Pinpoint the cell where the given text exists, returning its [x, y] midpoint coordinate. 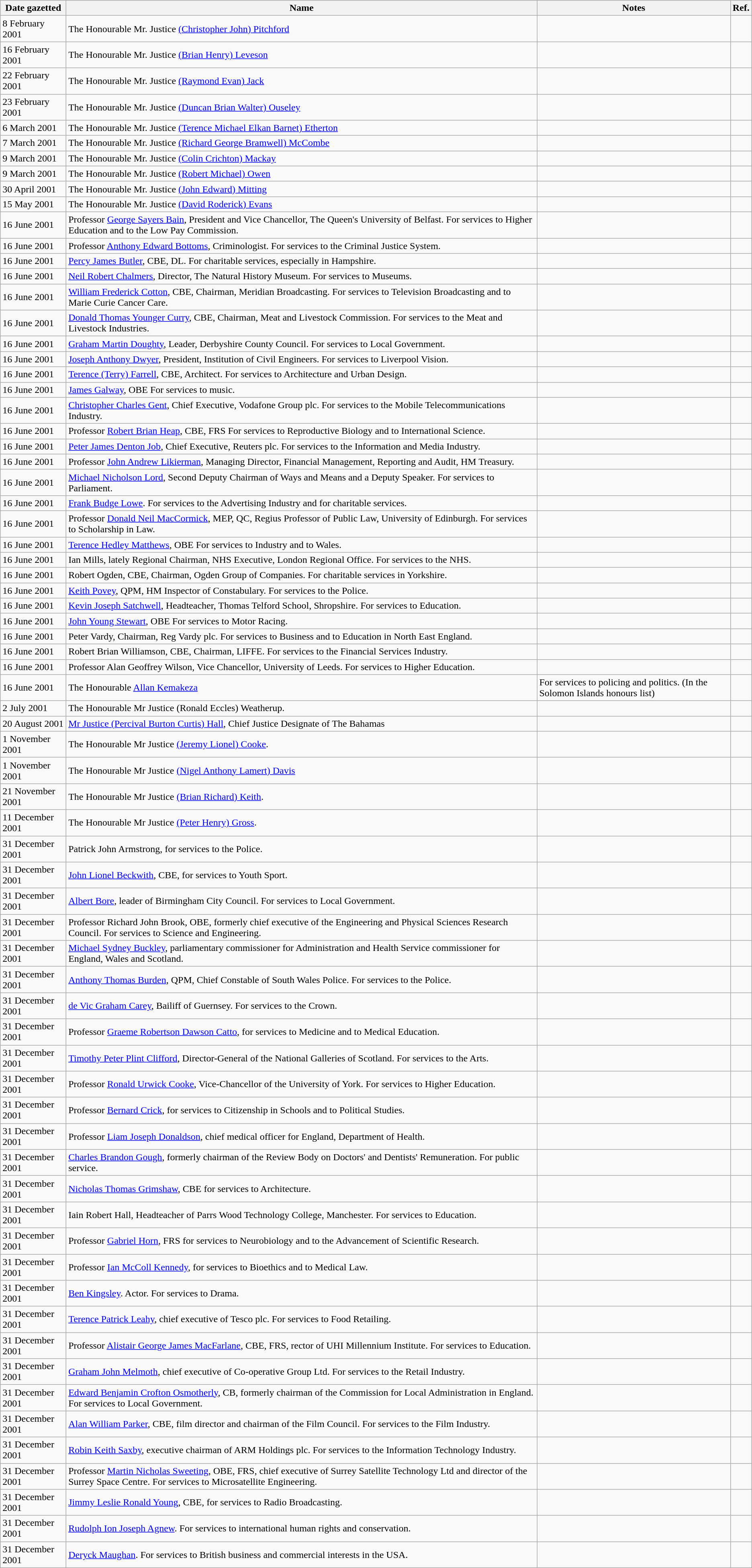
11 December 2001 [33, 823]
Terence (Terry) Farrell, CBE, Architect. For services to Architecture and Urban Design. [302, 374]
The Honourable Mr. Justice (David Roderick) Evans [302, 204]
8 February 2001 [33, 29]
Albert Bore, leader of Birmingham City Council. For services to Local Government. [302, 902]
23 February 2001 [33, 107]
The Honourable Mr. Justice (Brian Henry) Leveson [302, 55]
James Galway, OBE For services to music. [302, 390]
7 March 2001 [33, 143]
Frank Budge Lowe. For services to the Advertising Industry and for charitable services. [302, 503]
Professor Gabriel Horn, FRS for services to Neurobiology and to the Advancement of Scientific Research. [302, 1241]
The Honourable Mr Justice (Jeremy Lionel) Cooke. [302, 744]
22 February 2001 [33, 81]
For services to policing and politics. (In the Solomon Islands honours list) [634, 688]
de Vic Graham Carey, Bailiff of Guernsey. For services to the Crown. [302, 1006]
Deryck Maughan. For services to British business and commercial interests in the USA. [302, 1555]
Joseph Anthony Dwyer, President, Institution of Civil Engineers. For services to Liverpool Vision. [302, 359]
The Honourable Mr. Justice (Richard George Bramwell) McCombe [302, 143]
Professor Alistair George James MacFarlane, CBE, FRS, rector of UHI Millennium Institute. For services to Education. [302, 1346]
Kevin Joseph Satchwell, Headteacher, Thomas Telford School, Shropshire. For services to Education. [302, 606]
Robin Keith Saxby, executive chairman of ARM Holdings plc. For services to the Information Technology Industry. [302, 1450]
Neil Robert Chalmers, Director, The Natural History Museum. For services to Museums. [302, 276]
2 July 2001 [33, 708]
Professor Donald Neil MacCormick, MEP, QC, Regius Professor of Public Law, University of Edinburgh. For services to Scholarship in Law. [302, 524]
Donald Thomas Younger Curry, CBE, Chairman, Meat and Livestock Commission. For services to the Meat and Livestock Industries. [302, 323]
The Honourable Mr Justice (Ronald Eccles) Weatherup. [302, 708]
Name [302, 8]
21 November 2001 [33, 796]
Graham John Melmoth, chief executive of Co-operative Group Ltd. For services to the Retail Industry. [302, 1372]
Professor Ronald Urwick Cooke, Vice-Chancellor of the University of York. For services to Higher Education. [302, 1084]
Michael Sydney Buckley, parliamentary commissioner for Administration and Health Service commissioner for England, Wales and Scotland. [302, 954]
The Honourable Mr Justice (Nigel Anthony Lamert) Davis [302, 771]
Edward Benjamin Crofton Osmotherly, CB, formerly chairman of the Commission for Local Administration in England. For services to Local Government. [302, 1398]
The Honourable Mr. Justice (Robert Michael) Owen [302, 174]
Percy James Butler, CBE, DL. For charitable services, especially in Hampshire. [302, 261]
16 February 2001 [33, 55]
The Honourable Mr. Justice (Terence Michael Elkan Barnet) Etherton [302, 128]
Professor Ian McColl Kennedy, for services to Bioethics and to Medical Law. [302, 1267]
Jimmy Leslie Ronald Young, CBE, for services to Radio Broadcasting. [302, 1503]
Nicholas Thomas Grimshaw, CBE for services to Architecture. [302, 1188]
The Honourable Allan Kemakeza [302, 688]
Charles Brandon Gough, formerly chairman of the Review Body on Doctors' and Dentists' Remuneration. For public service. [302, 1163]
15 May 2001 [33, 204]
Notes [634, 8]
Graham Martin Doughty, Leader, Derbyshire County Council. For services to Local Government. [302, 344]
The Honourable Mr Justice (Peter Henry) Gross. [302, 823]
Michael Nicholson Lord, Second Deputy Chairman of Ways and Means and a Deputy Speaker. For services to Parliament. [302, 482]
Rudolph Ion Joseph Agnew. For services to international human rights and conservation. [302, 1528]
John Young Stewart, OBE For services to Motor Racing. [302, 621]
Professor Anthony Edward Bottoms, Criminologist. For services to the Criminal Justice System. [302, 245]
Patrick John Armstrong, for services to the Police. [302, 848]
The Honourable Mr Justice (Brian Richard) Keith. [302, 796]
Ben Kingsley. Actor. For services to Drama. [302, 1294]
William Frederick Cotton, CBE, Chairman, Meridian Broadcasting. For services to Television Broadcasting and to Marie Curie Cancer Care. [302, 297]
Professor Graeme Robertson Dawson Catto, for services to Medicine and to Medical Education. [302, 1032]
Iain Robert Hall, Headteacher of Parrs Wood Technology College, Manchester. For services to Education. [302, 1215]
Timothy Peter Plint Clifford, Director-General of the National Galleries of Scotland. For services to the Arts. [302, 1058]
Date gazetted [33, 8]
The Honourable Mr. Justice (Duncan Brian Walter) Ouseley [302, 107]
30 April 2001 [33, 189]
Ian Mills, lately Regional Chairman, NHS Executive, London Regional Office. For services to the NHS. [302, 560]
Terence Hedley Matthews, OBE For services to Industry and to Wales. [302, 544]
The Honourable Mr. Justice (Christopher John) Pitchford [302, 29]
Robert Ogden, CBE, Chairman, Ogden Group of Companies. For charitable services in Yorkshire. [302, 575]
20 August 2001 [33, 724]
Christopher Charles Gent, Chief Executive, Vodafone Group plc. For services to the Mobile Telecommunications Industry. [302, 411]
Terence Patrick Leahy, chief executive of Tesco plc. For services to Food Retailing. [302, 1319]
The Honourable Mr. Justice (Colin Crichton) Mackay [302, 158]
Professor Bernard Crick, for services to Citizenship in Schools and to Political Studies. [302, 1110]
Peter James Denton Job, Chief Executive, Reuters plc. For services to the Information and Media Industry. [302, 446]
Professor Robert Brian Heap, CBE, FRS For services to Reproductive Biology and to International Science. [302, 431]
Professor Alan Geoffrey Wilson, Vice Chancellor, University of Leeds. For services to Higher Education. [302, 667]
The Honourable Mr. Justice (John Edward) Mitting [302, 189]
Professor John Andrew Likierman, Managing Director, Financial Management, Reporting and Audit, HM Treasury. [302, 462]
Robert Brian Williamson, CBE, Chairman, LIFFE. For services to the Financial Services Industry. [302, 652]
Ref. [741, 8]
John Lionel Beckwith, CBE, for services to Youth Sport. [302, 875]
6 March 2001 [33, 128]
Alan William Parker, CBE, film director and chairman of the Film Council. For services to the Film Industry. [302, 1424]
Professor Liam Joseph Donaldson, chief medical officer for England, Department of Health. [302, 1136]
Anthony Thomas Burden, QPM, Chief Constable of South Wales Police. For services to the Police. [302, 979]
Mr Justice (Percival Burton Curtis) Hall, Chief Justice Designate of The Bahamas [302, 724]
Keith Povey, QPM, HM Inspector of Constabulary. For services to the Police. [302, 591]
Peter Vardy, Chairman, Reg Vardy plc. For services to Business and to Education in North East England. [302, 636]
The Honourable Mr. Justice (Raymond Evan) Jack [302, 81]
